Provide the [X, Y] coordinate of the cell's center where the given text is located.  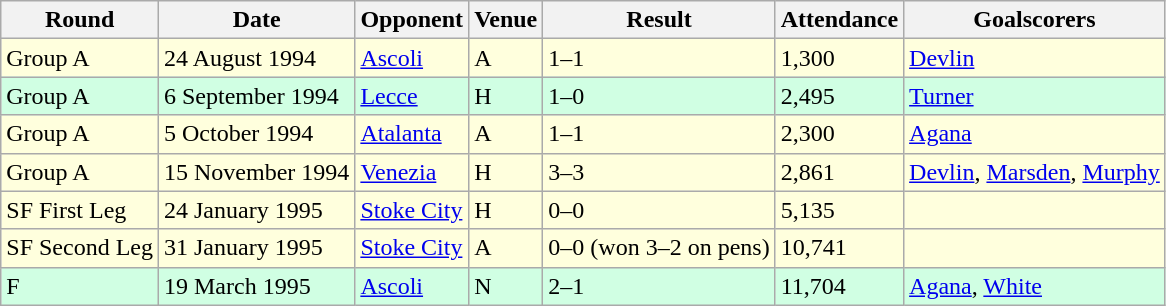
Venue [506, 20]
Agana [1035, 134]
Opponent [412, 20]
Devlin [1035, 58]
Devlin, Marsden, Murphy [1035, 172]
0–0 (won 3–2 on pens) [659, 248]
Attendance [839, 20]
1,300 [839, 58]
2,861 [839, 172]
2,300 [839, 134]
0–0 [659, 210]
SF Second Leg [80, 248]
1–0 [659, 96]
19 March 1995 [256, 286]
Goalscorers [1035, 20]
31 January 1995 [256, 248]
Atalanta [412, 134]
Agana, White [1035, 286]
Date [256, 20]
Round [80, 20]
Result [659, 20]
5 October 1994 [256, 134]
6 September 1994 [256, 96]
F [80, 286]
10,741 [839, 248]
3–3 [659, 172]
24 January 1995 [256, 210]
Venezia [412, 172]
5,135 [839, 210]
15 November 1994 [256, 172]
2–1 [659, 286]
Lecce [412, 96]
11,704 [839, 286]
2,495 [839, 96]
24 August 1994 [256, 58]
SF First Leg [80, 210]
Turner [1035, 96]
N [506, 286]
